Search for the cell housing the specified text and yield its (x, y) center coordinate. 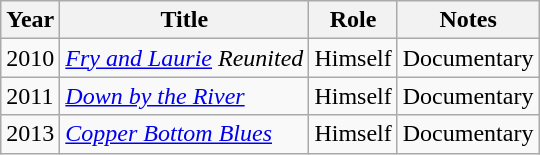
Notes (468, 20)
2013 (30, 134)
Fry and Laurie Reunited (184, 58)
Role (353, 20)
Year (30, 20)
Copper Bottom Blues (184, 134)
2011 (30, 96)
2010 (30, 58)
Down by the River (184, 96)
Title (184, 20)
